Output the [X, Y] coordinate of the center of the cell containing the given text.  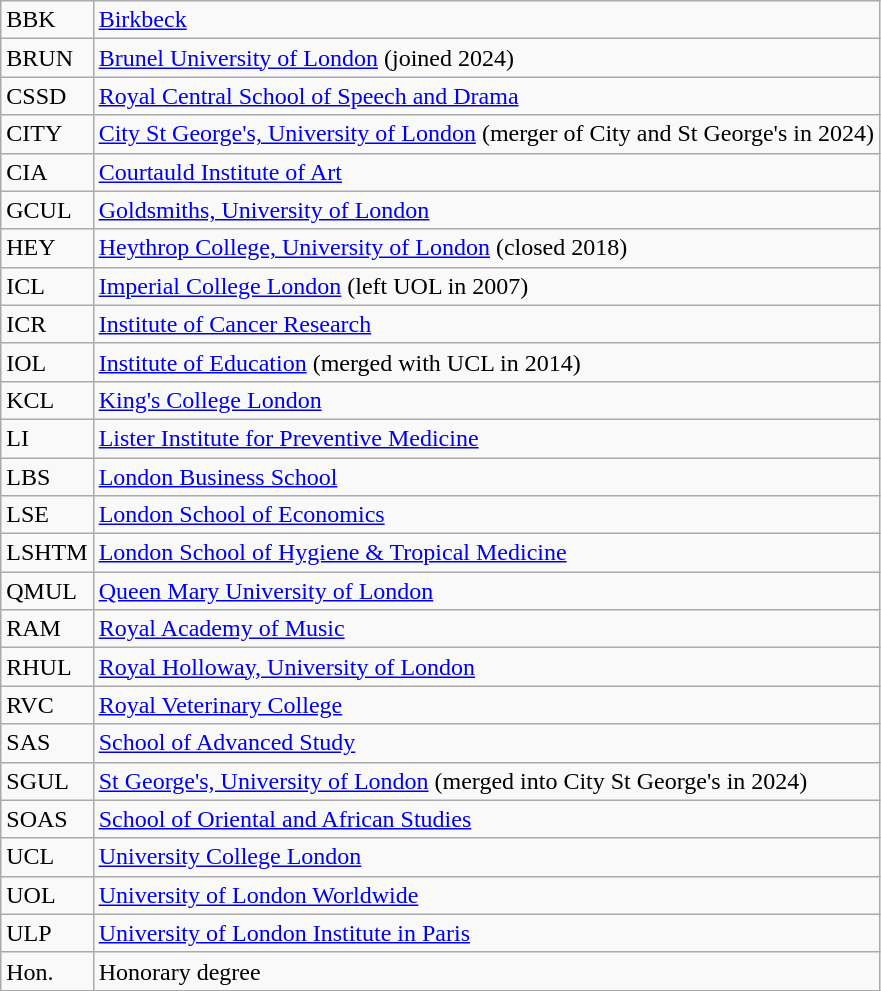
University College London [486, 857]
RAM [47, 629]
Royal Central School of Speech and Drama [486, 96]
ICR [47, 324]
King's College London [486, 400]
SAS [47, 743]
RHUL [47, 667]
Hon. [47, 971]
Goldsmiths, University of London [486, 210]
CIA [47, 172]
Brunel University of London (joined 2024) [486, 58]
KCL [47, 400]
GCUL [47, 210]
Royal Academy of Music [486, 629]
BBK [47, 20]
RVC [47, 705]
CITY [47, 134]
Institute of Cancer Research [486, 324]
Queen Mary University of London [486, 591]
Royal Veterinary College [486, 705]
UOL [47, 895]
IOL [47, 362]
School of Advanced Study [486, 743]
ICL [47, 286]
Lister Institute for Preventive Medicine [486, 438]
Institute of Education (merged with UCL in 2014) [486, 362]
Courtauld Institute of Art [486, 172]
HEY [47, 248]
Birkbeck [486, 20]
London Business School [486, 477]
City St George's, University of London (merger of City and St George's in 2024) [486, 134]
LI [47, 438]
Heythrop College, University of London (closed 2018) [486, 248]
Royal Holloway, University of London [486, 667]
Honorary degree [486, 971]
London School of Hygiene & Tropical Medicine [486, 553]
QMUL [47, 591]
BRUN [47, 58]
London School of Economics [486, 515]
SGUL [47, 781]
LBS [47, 477]
School of Oriental and African Studies [486, 819]
CSSD [47, 96]
University of London Worldwide [486, 895]
LSE [47, 515]
University of London Institute in Paris [486, 933]
LSHTM [47, 553]
Imperial College London (left UOL in 2007) [486, 286]
ULP [47, 933]
SOAS [47, 819]
UCL [47, 857]
St George's, University of London (merged into City St George's in 2024) [486, 781]
